Locate the cell with the specified text and output its [X, Y] center coordinate. 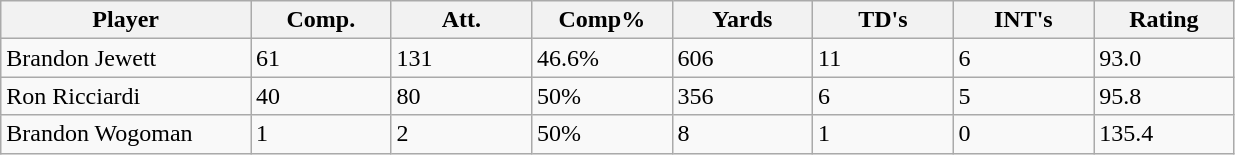
0 [1024, 134]
93.0 [1164, 58]
Ron Ricciardi [126, 96]
46.6% [602, 58]
95.8 [1164, 96]
TD's [884, 20]
Brandon Jewett [126, 58]
INT's [1024, 20]
135.4 [1164, 134]
11 [884, 58]
606 [742, 58]
40 [322, 96]
61 [322, 58]
131 [462, 58]
2 [462, 134]
Comp. [322, 20]
Comp% [602, 20]
Rating [1164, 20]
Brandon Wogoman [126, 134]
8 [742, 134]
5 [1024, 96]
356 [742, 96]
Att. [462, 20]
Player [126, 20]
80 [462, 96]
Yards [742, 20]
